Identify which cell holds the provided text, then report its (X, Y) central coordinate. 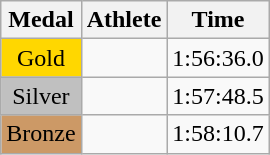
Bronze (41, 134)
Time (218, 20)
1:56:36.0 (218, 58)
Athlete (124, 20)
Silver (41, 96)
1:58:10.7 (218, 134)
1:57:48.5 (218, 96)
Gold (41, 58)
Medal (41, 20)
